For the text-containing cell, return its midpoint in (x, y) coordinate format. 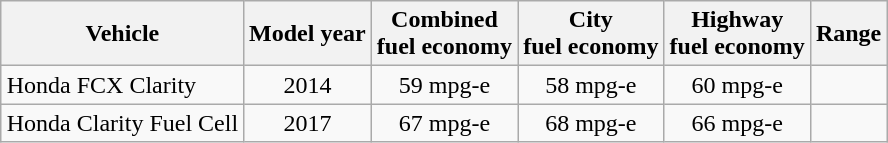
Model year (308, 34)
66 mpg-e (737, 123)
2014 (308, 85)
Honda FCX Clarity (122, 85)
Range (848, 34)
68 mpg-e (591, 123)
Honda Clarity Fuel Cell (122, 123)
59 mpg-e (444, 85)
58 mpg-e (591, 85)
60 mpg-e (737, 85)
2017 (308, 123)
City fuel economy (591, 34)
Vehicle (122, 34)
Highwayfuel economy (737, 34)
Combined fuel economy (444, 34)
67 mpg-e (444, 123)
